Return (x, y) of the center of cell containing provided text 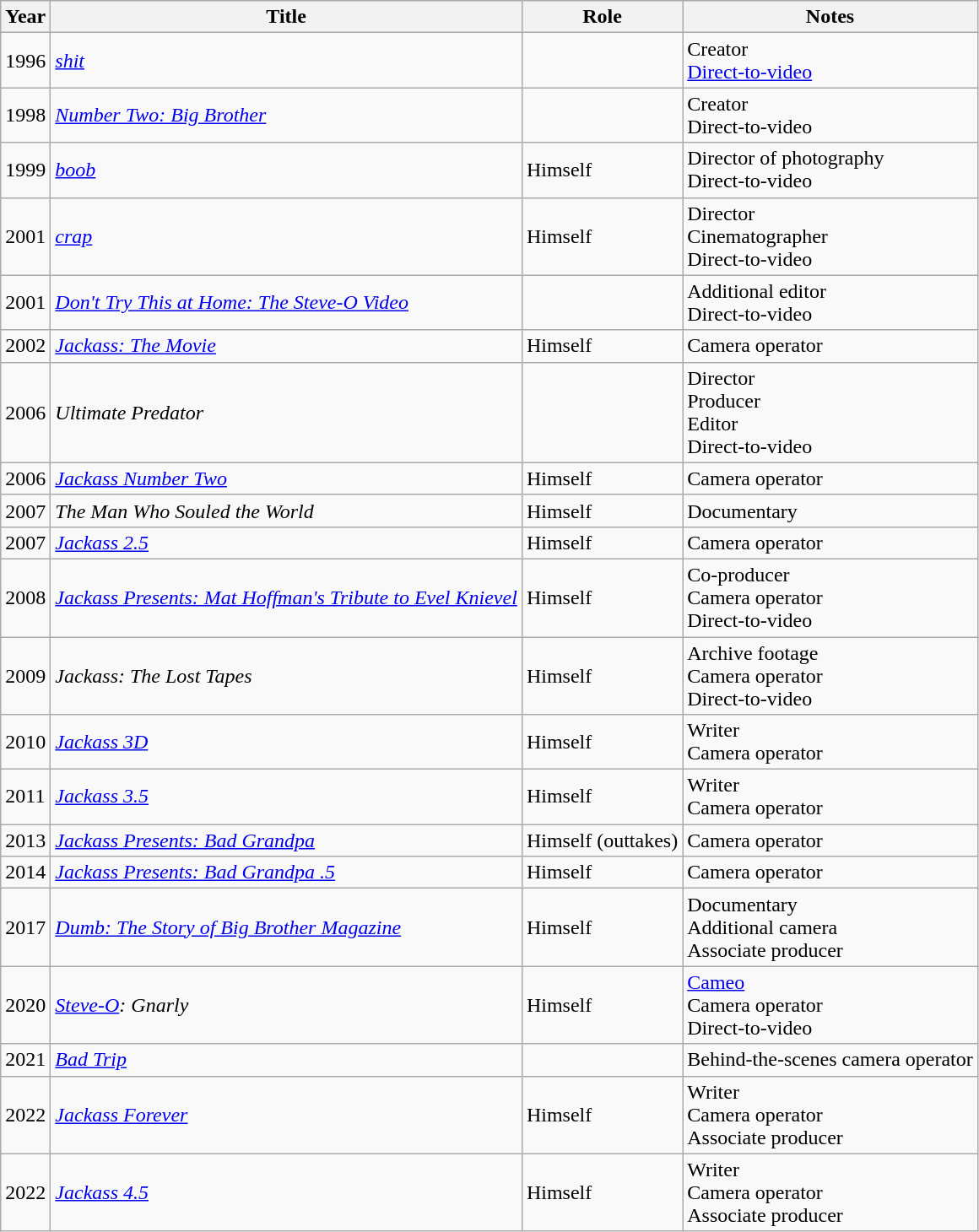
2017 (25, 927)
Jackass: The Movie (287, 346)
1999 (25, 170)
Don't Try This at Home: The Steve-O Video (287, 302)
Notes (830, 17)
Jackass Presents: Mat Hoffman's Tribute to Evel Knievel (287, 597)
1998 (25, 115)
Jackass Presents: Bad Grandpa .5 (287, 873)
Behind-the-scenes camera operator (830, 1060)
boob (287, 170)
Bad Trip (287, 1060)
Title (287, 17)
DirectorCinematographerDirect-to-video (830, 236)
The Man Who Souled the World (287, 511)
2021 (25, 1060)
Number Two: Big Brother (287, 115)
2008 (25, 597)
Steve-O: Gnarly (287, 1005)
2002 (25, 346)
Jackass Forever (287, 1115)
Himself (outtakes) (602, 840)
Jackass 3D (287, 743)
Year (25, 17)
2011 (25, 797)
Dumb: The Story of Big Brother Magazine (287, 927)
1996 (25, 61)
CameoCamera operatorDirect-to-video (830, 1005)
Jackass 4.5 (287, 1192)
Jackass 3.5 (287, 797)
Co-producerCamera operatorDirect-to-video (830, 597)
Jackass Presents: Bad Grandpa (287, 840)
Additional editorDirect-to-video (830, 302)
Jackass 2.5 (287, 543)
crap (287, 236)
Archive footageCamera operatorDirect-to-video (830, 675)
Documentary (830, 511)
2010 (25, 743)
2009 (25, 675)
2014 (25, 873)
Role (602, 17)
Jackass Number Two (287, 478)
DirectorProducerEditorDirect-to-video (830, 412)
Jackass: The Lost Tapes (287, 675)
2013 (25, 840)
Director of photographyDirect-to-video (830, 170)
Ultimate Predator (287, 412)
2020 (25, 1005)
shit (287, 61)
DocumentaryAdditional cameraAssociate producer (830, 927)
